For the text-containing cell, return its midpoint in (x, y) coordinate format. 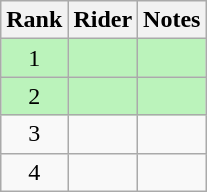
Notes (172, 20)
2 (34, 96)
3 (34, 134)
Rank (34, 20)
4 (34, 172)
Rider (103, 20)
1 (34, 58)
